Search for the cell housing the specified text and yield its [X, Y] center coordinate. 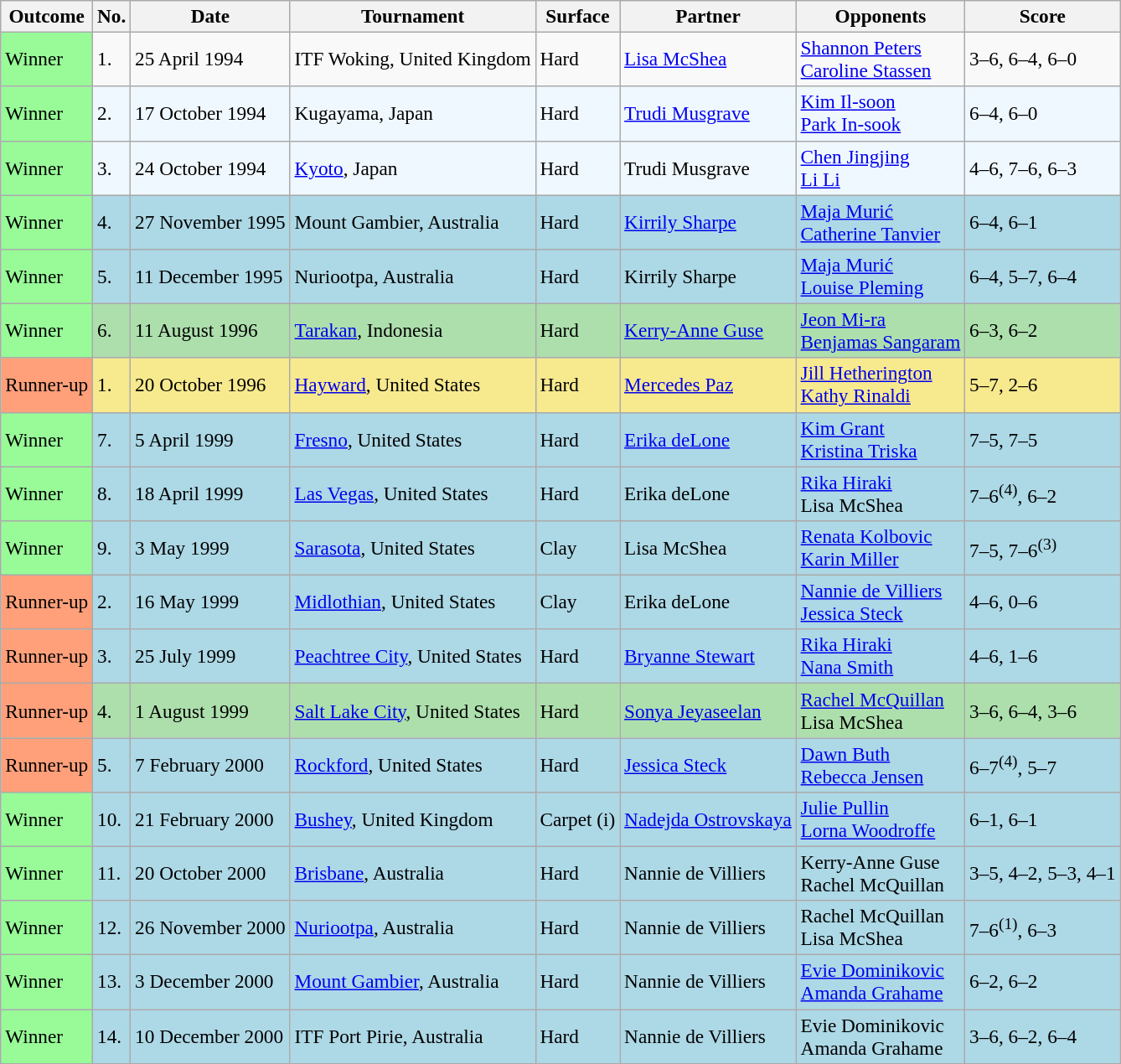
Nannie de Villiers Jessica Steck [880, 602]
Shannon Peters Caroline Stassen [880, 59]
6–3, 6–2 [1042, 330]
16 May 1999 [210, 602]
Partner [708, 16]
5–7, 2–6 [1042, 385]
Bryanne Stewart [708, 657]
Sonya Jeyaseelan [708, 710]
25 April 1994 [210, 59]
Bushey, United Kingdom [412, 819]
12. [112, 928]
13. [112, 982]
Chen Jingjing Li Li [880, 168]
Jeon Mi-ra Benjamas Sangaram [880, 330]
7–5, 7–5 [1042, 439]
3–6, 6–2, 6–4 [1042, 1036]
25 July 1999 [210, 657]
9. [112, 548]
10. [112, 819]
6–4, 6–1 [1042, 221]
20 October 1996 [210, 385]
Opponents [880, 16]
No. [112, 16]
Las Vegas, United States [412, 493]
26 November 2000 [210, 928]
Tournament [412, 16]
20 October 2000 [210, 873]
Kerry-Anne Guse [708, 330]
11 December 1995 [210, 276]
Kim Il-soon Park In-sook [880, 114]
3 December 2000 [210, 982]
Carpet (i) [578, 819]
Kugayama, Japan [412, 114]
6–2, 6–2 [1042, 982]
6–4, 5–7, 6–4 [1042, 276]
Jill Hetherington Kathy Rinaldi [880, 385]
ITF Woking, United Kingdom [412, 59]
Kerry-Anne Guse Rachel McQuillan [880, 873]
Rockford, United States [412, 764]
3 May 1999 [210, 548]
7–5, 7–6(3) [1042, 548]
Rika Hiraki Lisa McShea [880, 493]
Mercedes Paz [708, 385]
Surface [578, 16]
Fresno, United States [412, 439]
3–6, 6–4, 3–6 [1042, 710]
6–4, 6–0 [1042, 114]
6–7(4), 5–7 [1042, 764]
Kyoto, Japan [412, 168]
Peachtree City, United States [412, 657]
Maja Murić Louise Pleming [880, 276]
10 December 2000 [210, 1036]
Rika Hiraki Nana Smith [880, 657]
7 February 2000 [210, 764]
Outcome [47, 16]
24 October 1994 [210, 168]
3–5, 4–2, 5–3, 4–1 [1042, 873]
6–1, 6–1 [1042, 819]
8. [112, 493]
Hayward, United States [412, 385]
3–6, 6–4, 6–0 [1042, 59]
Tarakan, Indonesia [412, 330]
18 April 1999 [210, 493]
Score [1042, 16]
4–6, 7–6, 6–3 [1042, 168]
Salt Lake City, United States [412, 710]
Brisbane, Australia [412, 873]
11 August 1996 [210, 330]
27 November 1995 [210, 221]
ITF Port Pirie, Australia [412, 1036]
Julie Pullin Lorna Woodroffe [880, 819]
Sarasota, United States [412, 548]
4–6, 1–6 [1042, 657]
Dawn Buth Rebecca Jensen [880, 764]
14. [112, 1036]
1 August 1999 [210, 710]
6. [112, 330]
Kim Grant Kristina Triska [880, 439]
21 February 2000 [210, 819]
Nadejda Ostrovskaya [708, 819]
7–6(4), 6–2 [1042, 493]
7. [112, 439]
11. [112, 873]
5 April 1999 [210, 439]
Jessica Steck [708, 764]
Renata Kolbovic Karin Miller [880, 548]
17 October 1994 [210, 114]
Midlothian, United States [412, 602]
7–6(1), 6–3 [1042, 928]
Date [210, 16]
Maja Murić Catherine Tanvier [880, 221]
4–6, 0–6 [1042, 602]
